Detect which cell encompasses the target text, then output its (x, y) center coordinate. 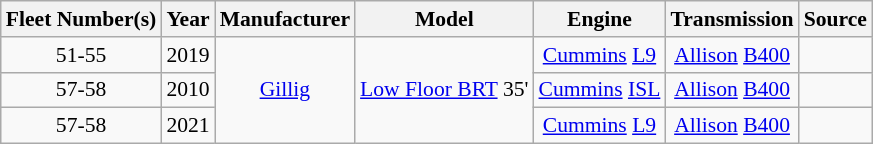
Gillig (285, 90)
Model (444, 19)
Manufacturer (285, 19)
2021 (188, 126)
2010 (188, 90)
Engine (600, 19)
Low Floor BRT 35' (444, 90)
Year (188, 19)
Transmission (732, 19)
Fleet Number(s) (82, 19)
2019 (188, 55)
51-55 (82, 55)
Source (836, 19)
Cummins ISL (600, 90)
